Extract the (x, y) coordinate from the center of the cell holding the provided text.  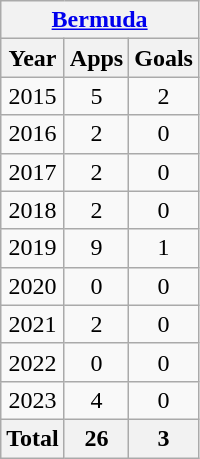
Year (33, 58)
26 (96, 438)
5 (96, 96)
1 (164, 248)
2015 (33, 96)
9 (96, 248)
Apps (96, 58)
2020 (33, 286)
2022 (33, 362)
2018 (33, 210)
3 (164, 438)
2023 (33, 400)
4 (96, 400)
2019 (33, 248)
2017 (33, 172)
Total (33, 438)
Bermuda (100, 20)
2016 (33, 134)
2021 (33, 324)
Goals (164, 58)
